Return the (x, y) coordinate for the center point of the cell that contains the specified text.  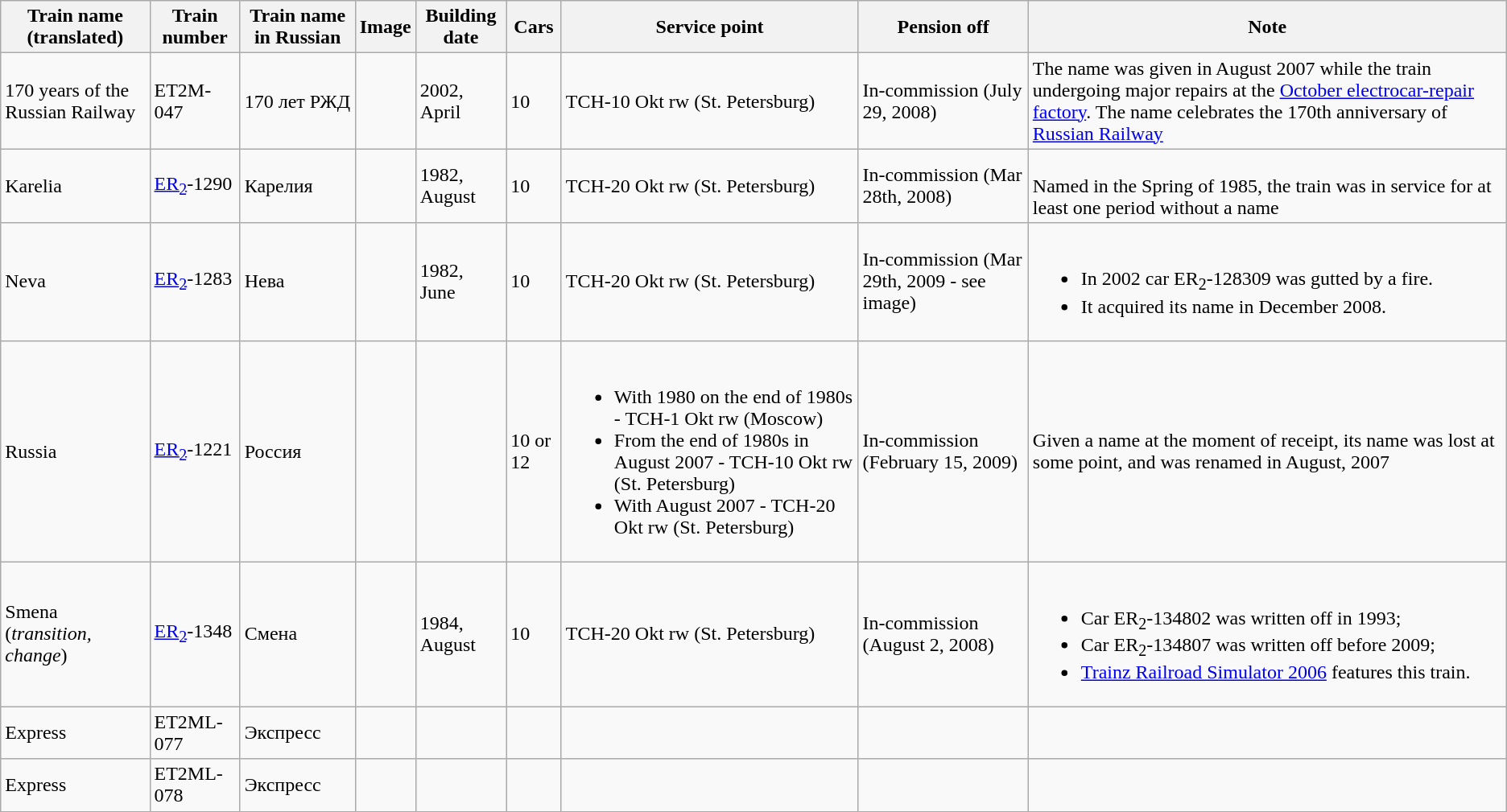
ER2-1221 (195, 451)
Pension off (943, 27)
Россия (298, 451)
In-commission (July 29, 2008) (943, 101)
In-commission (Mar 29th, 2009 - see image) (943, 282)
Train number (195, 27)
Car ER2-134802 was written off in 1993;Car ER2-134807 was written off before 2009;Trainz Railroad Simulator 2006 features this train. (1267, 634)
1982, June (460, 282)
Cars (535, 27)
Карелия (298, 186)
1982, August (460, 186)
In 2002 car ER2-128309 was gutted by a fire.It acquired its name in December 2008. (1267, 282)
Named in the Spring of 1985, the train was in service for at least one period without a name (1267, 186)
In-commission (Mar 28th, 2008) (943, 186)
2002, April (460, 101)
Image (385, 27)
1984, August (460, 634)
Смена (298, 634)
ER2-1348 (195, 634)
Smena (transition, сhange) (76, 634)
170 years of the Russian Railway (76, 101)
ET2M-047 (195, 101)
TCH-10 Okt rw (St. Petersburg) (710, 101)
Note (1267, 27)
Train name (translated) (76, 27)
In-commission (August 2, 2008) (943, 634)
ET2ML-078 (195, 785)
170 лет РЖД (298, 101)
In-commission (February 15, 2009) (943, 451)
ER2-1283 (195, 282)
10 or 12 (535, 451)
Neva (76, 282)
Building date (460, 27)
Given a name at the moment of receipt, its name was lost at some point, and was renamed in August, 2007 (1267, 451)
Нева (298, 282)
ET2ML-077 (195, 732)
Russia (76, 451)
Train name in Russian (298, 27)
Karelia (76, 186)
Service point (710, 27)
ER2-1290 (195, 186)
